Return the (x, y) coordinate for the center point of the cell that contains the specified text.  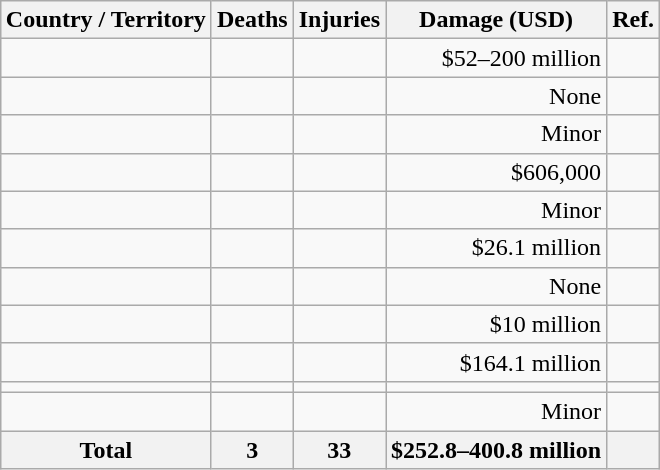
$164.1 million (496, 362)
Injuries (339, 20)
Damage (USD) (496, 20)
Deaths (252, 20)
Total (106, 449)
Country / Territory (106, 20)
33 (339, 449)
$252.8–400.8 million (496, 449)
Ref. (634, 20)
$10 million (496, 324)
$26.1 million (496, 248)
$606,000 (496, 172)
3 (252, 449)
$52–200 million (496, 58)
